Identify which cell holds the provided text, then report its [x, y] central coordinate. 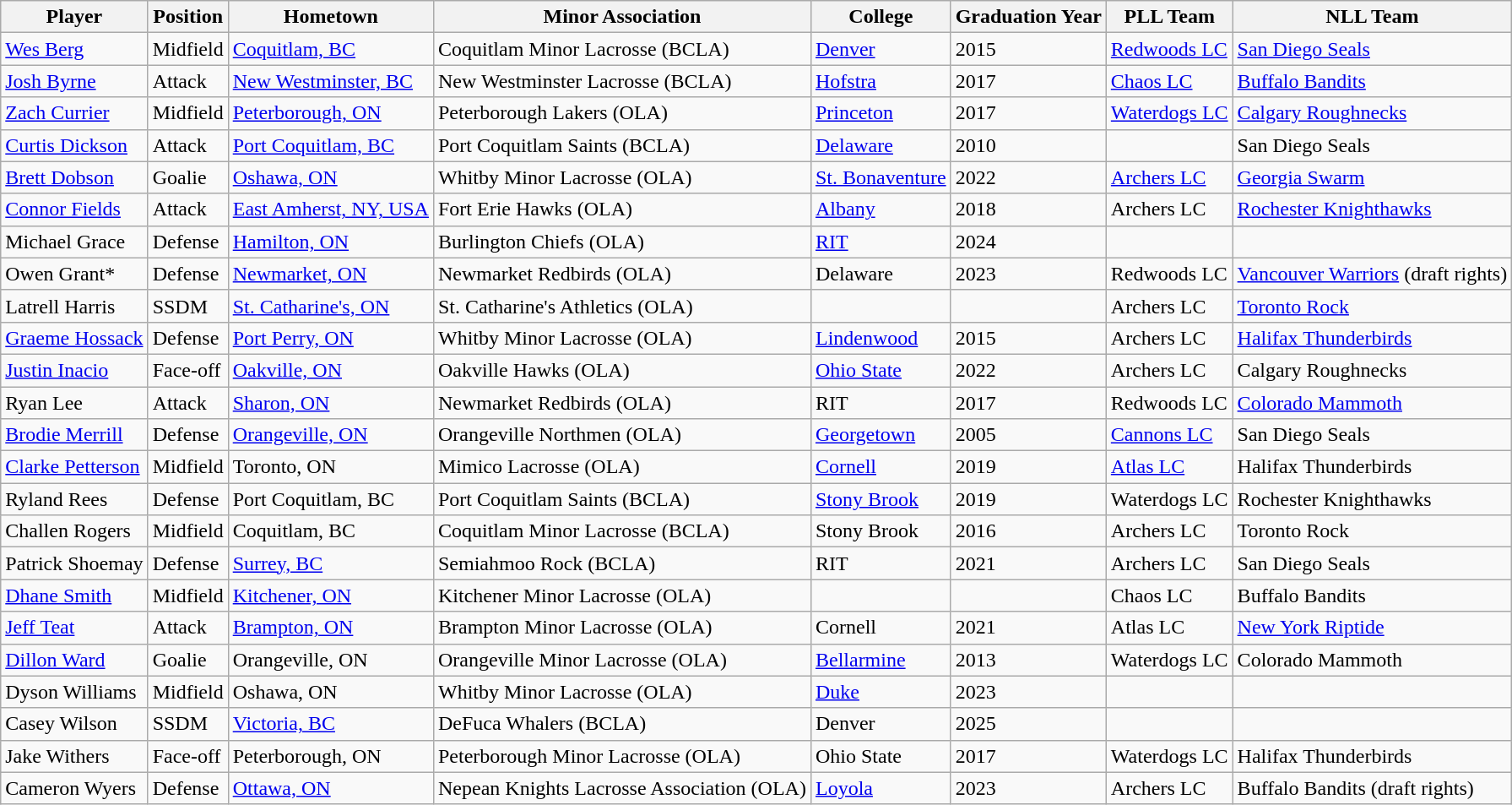
Burlington Chiefs (OLA) [621, 242]
Patrick Shoemay [74, 563]
PLL Team [1169, 17]
Dyson Williams [74, 692]
St. Bonaventure [881, 177]
Player [74, 17]
Loyola [881, 788]
Princeton [881, 113]
Georgetown [881, 435]
Ottawa, ON [331, 788]
Ryland Rees [74, 499]
Fort Erie Hawks (OLA) [621, 209]
Wes Berg [74, 49]
2010 [1028, 145]
Graduation Year [1028, 17]
Clarke Petterson [74, 467]
St. Catharine's Athletics (OLA) [621, 306]
Casey Wilson [74, 724]
Orangeville Minor Lacrosse (OLA) [621, 660]
Graeme Hossack [74, 338]
Hofstra [881, 81]
Challen Rogers [74, 531]
2013 [1028, 660]
Owen Grant* [74, 274]
Sharon, ON [331, 403]
Jeff Teat [74, 628]
Newmarket, ON [331, 274]
Hometown [331, 17]
Josh Byrne [74, 81]
Semiahmoo Rock (BCLA) [621, 563]
2005 [1028, 435]
2024 [1028, 242]
Zach Currier [74, 113]
Bellarmine [881, 660]
Cannons LC [1169, 435]
New Westminster Lacrosse (BCLA) [621, 81]
College [881, 17]
2025 [1028, 724]
St. Catharine's, ON [331, 306]
Brodie Merrill [74, 435]
Buffalo Bandits (draft rights) [1373, 788]
Orangeville Northmen (OLA) [621, 435]
Lindenwood [881, 338]
Peterborough Lakers (OLA) [621, 113]
Kitchener, ON [331, 596]
Jake Withers [74, 756]
Kitchener Minor Lacrosse (OLA) [621, 596]
2016 [1028, 531]
Port Perry, ON [331, 338]
Hamilton, ON [331, 242]
Connor Fields [74, 209]
DeFuca Whalers (BCLA) [621, 724]
Curtis Dickson [74, 145]
Cameron Wyers [74, 788]
New Westminster, BC [331, 81]
Oakville, ON [331, 370]
NLL Team [1373, 17]
Dhane Smith [74, 596]
Justin Inacio [74, 370]
Nepean Knights Lacrosse Association (OLA) [621, 788]
2018 [1028, 209]
Mimico Lacrosse (OLA) [621, 467]
Minor Association [621, 17]
Brampton Minor Lacrosse (OLA) [621, 628]
Latrell Harris [74, 306]
Peterborough Minor Lacrosse (OLA) [621, 756]
Albany [881, 209]
Brampton, ON [331, 628]
Oakville Hawks (OLA) [621, 370]
Position [187, 17]
East Amherst, NY, USA [331, 209]
Surrey, BC [331, 563]
Michael Grace [74, 242]
Georgia Swarm [1373, 177]
Brett Dobson [74, 177]
Ryan Lee [74, 403]
Victoria, BC [331, 724]
Dillon Ward [74, 660]
Duke [881, 692]
Vancouver Warriors (draft rights) [1373, 274]
New York Riptide [1373, 628]
Toronto, ON [331, 467]
